Capture the cell that displays the provided text and extract its (X, Y) central coordinate. 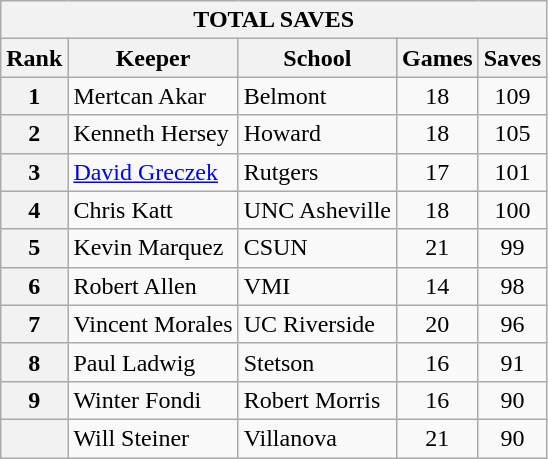
101 (512, 172)
Howard (317, 134)
99 (512, 248)
School (317, 58)
96 (512, 324)
TOTAL SAVES (274, 20)
Vincent Morales (153, 324)
1 (34, 96)
Keeper (153, 58)
Kenneth Hersey (153, 134)
91 (512, 362)
Stetson (317, 362)
2 (34, 134)
David Greczek (153, 172)
9 (34, 400)
20 (437, 324)
Kevin Marquez (153, 248)
5 (34, 248)
Rutgers (317, 172)
3 (34, 172)
Villanova (317, 438)
Robert Allen (153, 286)
4 (34, 210)
VMI (317, 286)
UNC Asheville (317, 210)
109 (512, 96)
17 (437, 172)
Will Steiner (153, 438)
7 (34, 324)
Rank (34, 58)
Winter Fondi (153, 400)
Mertcan Akar (153, 96)
Games (437, 58)
Robert Morris (317, 400)
98 (512, 286)
100 (512, 210)
Paul Ladwig (153, 362)
CSUN (317, 248)
Saves (512, 58)
Belmont (317, 96)
Chris Katt (153, 210)
UC Riverside (317, 324)
6 (34, 286)
105 (512, 134)
8 (34, 362)
14 (437, 286)
